Find where the given text appears and provide that cell's center as (x, y) coordinate. 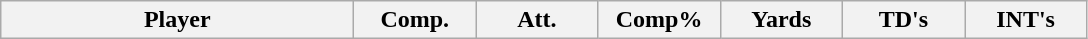
Player (178, 20)
Yards (781, 20)
Comp. (415, 20)
INT's (1025, 20)
Comp% (659, 20)
TD's (903, 20)
Att. (537, 20)
